Determine the (X, Y) coordinate at the center of the cell enclosing the given text.  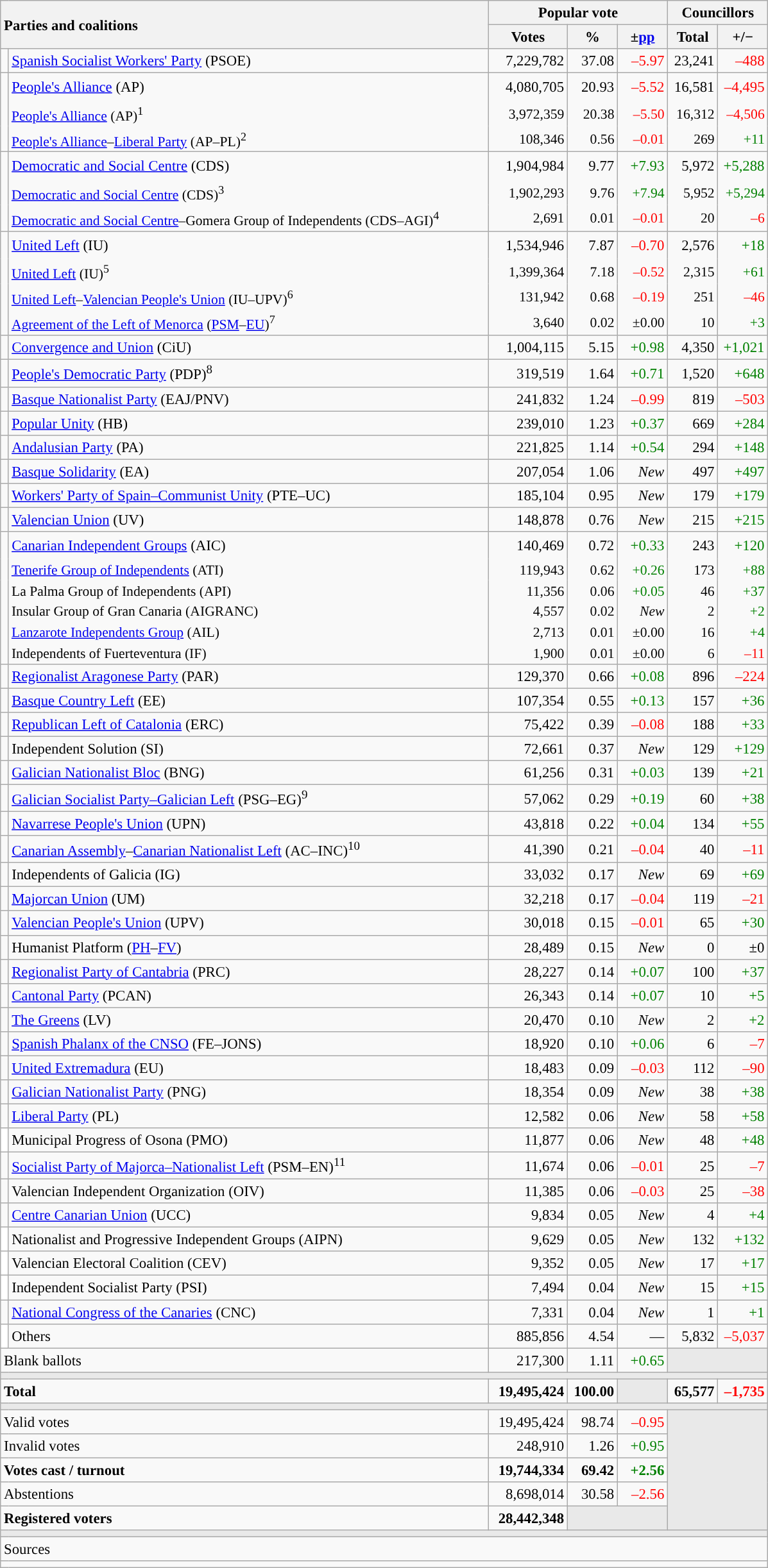
497 (693, 471)
— (643, 1336)
1.14 (592, 447)
+5,288 (743, 165)
People's Democratic Party (PDP)8 (248, 373)
+55 (743, 824)
217,300 (527, 1360)
+30 (743, 923)
+0.33 (643, 545)
+1 (743, 1312)
+58 (743, 1116)
37.08 (592, 61)
28,442,348 (527, 1519)
1,534,946 (527, 245)
319,519 (527, 373)
+69 (743, 875)
46 (693, 590)
9.76 (592, 192)
Nationalist and Progressive Independent Groups (AIPN) (248, 1240)
239,010 (527, 423)
108,346 (527, 139)
140,469 (527, 545)
15 (693, 1288)
0.95 (592, 496)
30,018 (527, 923)
+0.71 (643, 373)
Votes (527, 37)
+0.03 (643, 773)
4,350 (693, 348)
185,104 (527, 496)
+120 (743, 545)
3,972,359 (527, 114)
107,354 (527, 700)
+11 (743, 139)
69 (693, 875)
–5.50 (643, 114)
72,661 (527, 748)
148,878 (527, 519)
–1,735 (743, 1391)
0.31 (592, 773)
139 (693, 773)
United Left (IU)5 (248, 271)
–6 (743, 218)
32,218 (527, 899)
19,744,334 (527, 1470)
9.77 (592, 165)
–0.95 (643, 1422)
4 (693, 1215)
269 (693, 139)
57,062 (527, 798)
United Extremadura (EU) (248, 1068)
–5.97 (643, 61)
132 (693, 1240)
207,054 (527, 471)
Andalusian Party (PA) (248, 447)
48 (693, 1140)
Cantonal Party (PCAN) (248, 995)
United Left–Valencian People's Union (IU–UPV)6 (248, 297)
Liberal Party (PL) (248, 1116)
28,227 (527, 972)
±0 (743, 947)
7,331 (527, 1312)
+129 (743, 748)
Spanish Socialist Workers' Party (PSOE) (248, 61)
Independent Socialist Party (PSI) (248, 1288)
Abstentions (245, 1494)
0.72 (592, 545)
Democratic and Social Centre–Gomera Group of Independents (CDS–AGI)4 (248, 218)
–4,506 (743, 114)
61,256 (527, 773)
4,080,705 (527, 87)
Votes cast / turnout (245, 1470)
30.58 (592, 1494)
+215 (743, 519)
Insular Group of Gran Canaria (AIGRANC) (248, 612)
9,629 (527, 1240)
Galician Socialist Party–Galician Left (PSG–EG)9 (248, 798)
Invalid votes (245, 1446)
Sources (384, 1549)
Basque Solidarity (EA) (248, 471)
Blank ballots (245, 1360)
Workers' Party of Spain–Communist Unity (PTE–UC) (248, 496)
0 (693, 947)
Councillors (718, 13)
–0.52 (643, 271)
Democratic and Social Centre (CDS)3 (248, 192)
Independents of Galicia (IG) (248, 875)
United Left (IU) (248, 245)
69.42 (592, 1470)
Regionalist Party of Cantabria (PRC) (248, 972)
Galician Nationalist Party (PNG) (248, 1092)
+0.05 (643, 590)
+7.93 (643, 165)
Republican Left of Catalonia (ERC) (248, 725)
98.74 (592, 1422)
119,943 (527, 569)
–21 (743, 899)
100.00 (592, 1391)
157 (693, 700)
The Greens (LV) (248, 1020)
129,370 (527, 676)
2,315 (693, 271)
2,713 (527, 632)
33,032 (527, 875)
+0.26 (643, 569)
60 (693, 798)
248,910 (527, 1446)
0.76 (592, 519)
12,582 (527, 1116)
58 (693, 1116)
9,352 (527, 1264)
5,832 (693, 1336)
23,241 (693, 61)
+179 (743, 496)
28,489 (527, 947)
–224 (743, 676)
Galician Nationalist Bloc (BNG) (248, 773)
20,470 (527, 1020)
+0.54 (643, 447)
Spanish Phalanx of the CNSO (FE–JONS) (248, 1044)
Lanzarote Independents Group (AIL) (248, 632)
+36 (743, 700)
17 (693, 1264)
0.22 (592, 824)
+5 (743, 995)
People's Alliance (AP) (248, 87)
11,356 (527, 590)
Parties and coalitions (245, 24)
65 (693, 923)
11,385 (527, 1192)
–90 (743, 1068)
Valencian Independent Organization (OIV) (248, 1192)
Independents of Fuerteventura (IF) (248, 653)
–0.19 (643, 297)
11,877 (527, 1140)
+148 (743, 447)
+0.04 (643, 824)
+0.37 (643, 423)
0.66 (592, 676)
221,825 (527, 447)
–2.56 (643, 1494)
7,494 (527, 1288)
1.11 (592, 1360)
+0.13 (643, 700)
+21 (743, 773)
Agreement of the Left of Menorca (PSM–EU)7 (248, 323)
9,834 (527, 1215)
7,229,782 (527, 61)
131,942 (527, 297)
1,399,364 (527, 271)
Centre Canarian Union (UCC) (248, 1215)
3,640 (527, 323)
Navarrese People's Union (UPN) (248, 824)
Registered voters (245, 1519)
Valencian People's Union (UPV) (248, 923)
188 (693, 725)
112 (693, 1068)
+17 (743, 1264)
16,581 (693, 87)
2,576 (693, 245)
179 (693, 496)
0.55 (592, 700)
4.54 (592, 1336)
16 (693, 632)
Valencian Union (UV) (248, 519)
Tenerife Group of Independents (ATI) (248, 569)
18,920 (527, 1044)
41,390 (527, 849)
+2.56 (643, 1470)
People's Alliance (AP)1 (248, 114)
Valencian Electoral Coalition (CEV) (248, 1264)
–503 (743, 399)
18,483 (527, 1068)
–0.08 (643, 725)
+3 (743, 323)
+284 (743, 423)
2,691 (527, 218)
Basque Nationalist Party (EAJ/PNV) (248, 399)
896 (693, 676)
% (592, 37)
0.62 (592, 569)
Democratic and Social Centre (CDS) (248, 165)
5.15 (592, 348)
215 (693, 519)
26,343 (527, 995)
75,422 (527, 725)
251 (693, 297)
+0.65 (643, 1360)
7.18 (592, 271)
11,674 (527, 1166)
+0.98 (643, 348)
1.64 (592, 373)
294 (693, 447)
Municipal Progress of Osona (PMO) (248, 1140)
0.56 (592, 139)
241,832 (527, 399)
+48 (743, 1140)
1.24 (592, 399)
20 (693, 218)
7.87 (592, 245)
+1,021 (743, 348)
Popular Unity (HB) (248, 423)
Canarian Assembly–Canarian Nationalist Left (AC–INC)10 (248, 849)
Canarian Independent Groups (AIC) (248, 545)
+15 (743, 1288)
Others (248, 1336)
8,698,014 (527, 1494)
–4,495 (743, 87)
+132 (743, 1240)
16,312 (693, 114)
People's Alliance–Liberal Party (AP–PL)2 (248, 139)
1,520 (693, 373)
18,354 (527, 1092)
+0.19 (643, 798)
–5,037 (743, 1336)
–488 (743, 61)
±pp (643, 37)
0.37 (592, 748)
+7.94 (643, 192)
0.21 (592, 849)
1.06 (592, 471)
100 (693, 972)
+497 (743, 471)
+0.95 (643, 1446)
1,900 (527, 653)
1,004,115 (527, 348)
Convergence and Union (CiU) (248, 348)
5,952 (693, 192)
0.68 (592, 297)
129 (693, 748)
4,557 (527, 612)
Humanist Platform (PH–FV) (248, 947)
+33 (743, 725)
La Palma Group of Independents (API) (248, 590)
0.39 (592, 725)
National Congress of the Canaries (CNC) (248, 1312)
Valid votes (245, 1422)
1 (693, 1312)
38 (693, 1092)
0.29 (592, 798)
243 (693, 545)
1,904,984 (527, 165)
–0.99 (643, 399)
1.26 (592, 1446)
134 (693, 824)
Socialist Party of Majorca–Nationalist Left (PSM–EN)11 (248, 1166)
+5,294 (743, 192)
5,972 (693, 165)
+0.08 (643, 676)
–5.52 (643, 87)
119 (693, 899)
40 (693, 849)
20.38 (592, 114)
173 (693, 569)
669 (693, 423)
885,856 (527, 1336)
1.23 (592, 423)
+648 (743, 373)
43,818 (527, 824)
Basque Country Left (EE) (248, 700)
+88 (743, 569)
65,577 (693, 1391)
+/− (743, 37)
–46 (743, 297)
+18 (743, 245)
–38 (743, 1192)
Popular vote (577, 13)
+0.06 (643, 1044)
20.93 (592, 87)
Majorcan Union (UM) (248, 899)
Regionalist Aragonese Party (PAR) (248, 676)
–0.70 (643, 245)
Independent Solution (SI) (248, 748)
+61 (743, 271)
1,902,293 (527, 192)
819 (693, 399)
